From the cell containing the given text, extract its center point as [x, y] coordinate. 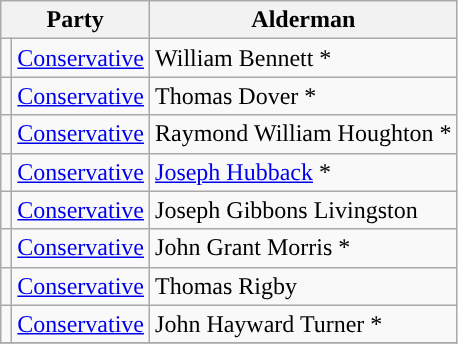
Joseph Gibbons Livingston [304, 210]
Party [76, 20]
William Bennett * [304, 58]
John Grant Morris * [304, 248]
Raymond William Houghton * [304, 134]
Thomas Dover * [304, 96]
Joseph Hubback * [304, 172]
John Hayward Turner * [304, 324]
Thomas Rigby [304, 286]
Alderman [304, 20]
